Capture the cell that displays the provided text and extract its [x, y] central coordinate. 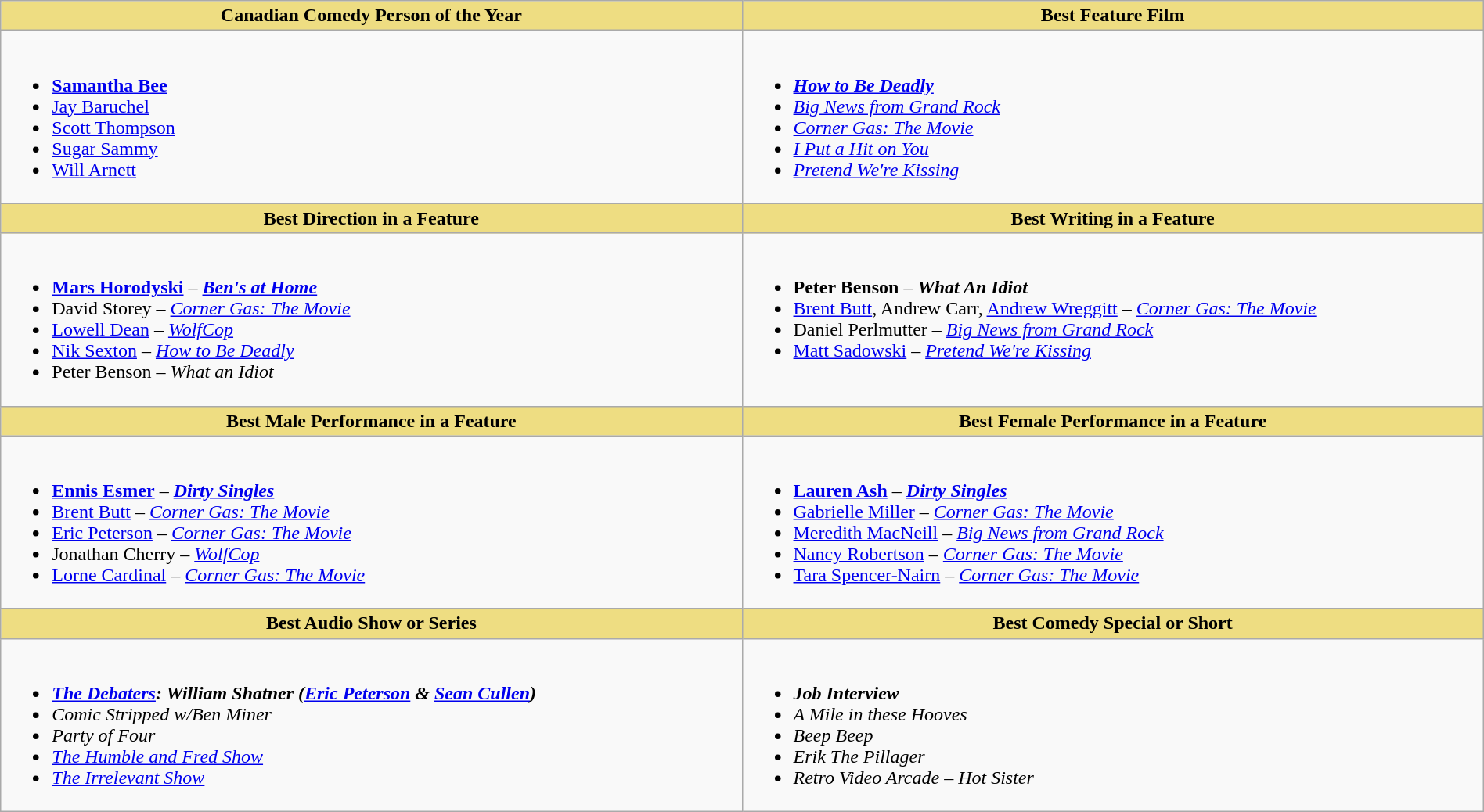
How to Be DeadlyBig News from Grand RockCorner Gas: The MovieI Put a Hit on YouPretend We're Kissing [1113, 117]
The Debaters: William Shatner (Eric Peterson & Sean Cullen)Comic Stripped w/Ben MinerParty of FourThe Humble and Fred ShowThe Irrelevant Show [371, 724]
Mars Horodyski – Ben's at HomeDavid Storey – Corner Gas: The MovieLowell Dean – WolfCopNik Sexton – How to Be DeadlyPeter Benson – What an Idiot [371, 319]
Best Audio Show or Series [371, 623]
Best Comedy Special or Short [1113, 623]
Best Female Performance in a Feature [1113, 421]
Samantha BeeJay BaruchelScott ThompsonSugar SammyWill Arnett [371, 117]
Best Feature Film [1113, 16]
Job InterviewA Mile in these HoovesBeep BeepErik The PillagerRetro Video Arcade – Hot Sister [1113, 724]
Best Male Performance in a Feature [371, 421]
Canadian Comedy Person of the Year [371, 16]
Best Direction in a Feature [371, 218]
Best Writing in a Feature [1113, 218]
